Extract the [X, Y] coordinate from the center of the cell holding the provided text.  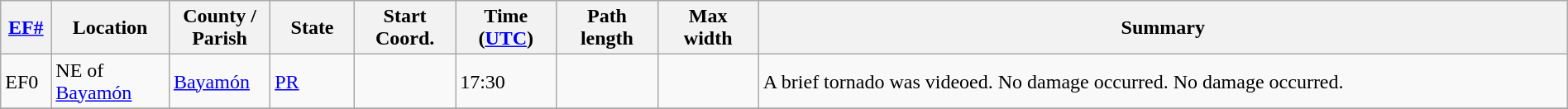
Summary [1163, 28]
Bayamón [219, 81]
PR [313, 81]
Time (UTC) [506, 28]
A brief tornado was videoed. No damage occurred. No damage occurred. [1163, 81]
EF# [26, 28]
Path length [607, 28]
Max width [708, 28]
17:30 [506, 81]
County / Parish [219, 28]
Start Coord. [404, 28]
Location [111, 28]
NE of Bayamón [111, 81]
EF0 [26, 81]
State [313, 28]
